Provide the [X, Y] coordinate of the cell's center where the given text is located.  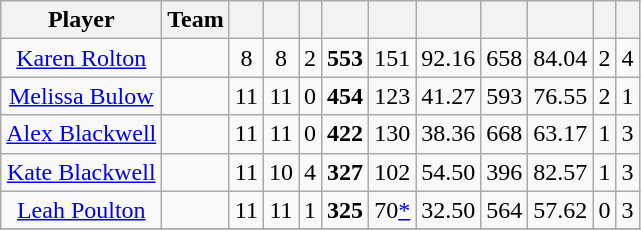
Leah Poulton [82, 210]
102 [392, 172]
422 [346, 134]
Kate Blackwell [82, 172]
668 [504, 134]
658 [504, 58]
54.50 [448, 172]
57.62 [560, 210]
130 [392, 134]
63.17 [560, 134]
325 [346, 210]
70* [392, 210]
123 [392, 96]
151 [392, 58]
38.36 [448, 134]
Team [196, 20]
82.57 [560, 172]
76.55 [560, 96]
Karen Rolton [82, 58]
327 [346, 172]
92.16 [448, 58]
32.50 [448, 210]
41.27 [448, 96]
396 [504, 172]
84.04 [560, 58]
564 [504, 210]
593 [504, 96]
Player [82, 20]
Melissa Bulow [82, 96]
Alex Blackwell [82, 134]
553 [346, 58]
454 [346, 96]
10 [280, 172]
